From the cell containing the given text, extract its center point as [X, Y] coordinate. 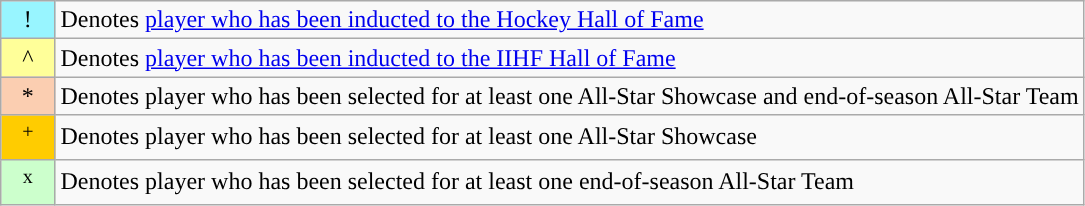
* [28, 96]
x [28, 182]
+ [28, 138]
! [28, 20]
Denotes player who has been selected for at least one All-Star Showcase [570, 138]
^ [28, 58]
Denotes player who has been selected for at least one All-Star Showcase and end-of-season All-Star Team [570, 96]
Denotes player who has been selected for at least one end-of-season All-Star Team [570, 182]
Denotes player who has been inducted to the Hockey Hall of Fame [570, 20]
Denotes player who has been inducted to the IIHF Hall of Fame [570, 58]
